Scan for the cell matching the given text and deliver its (X, Y) coordinate at center. 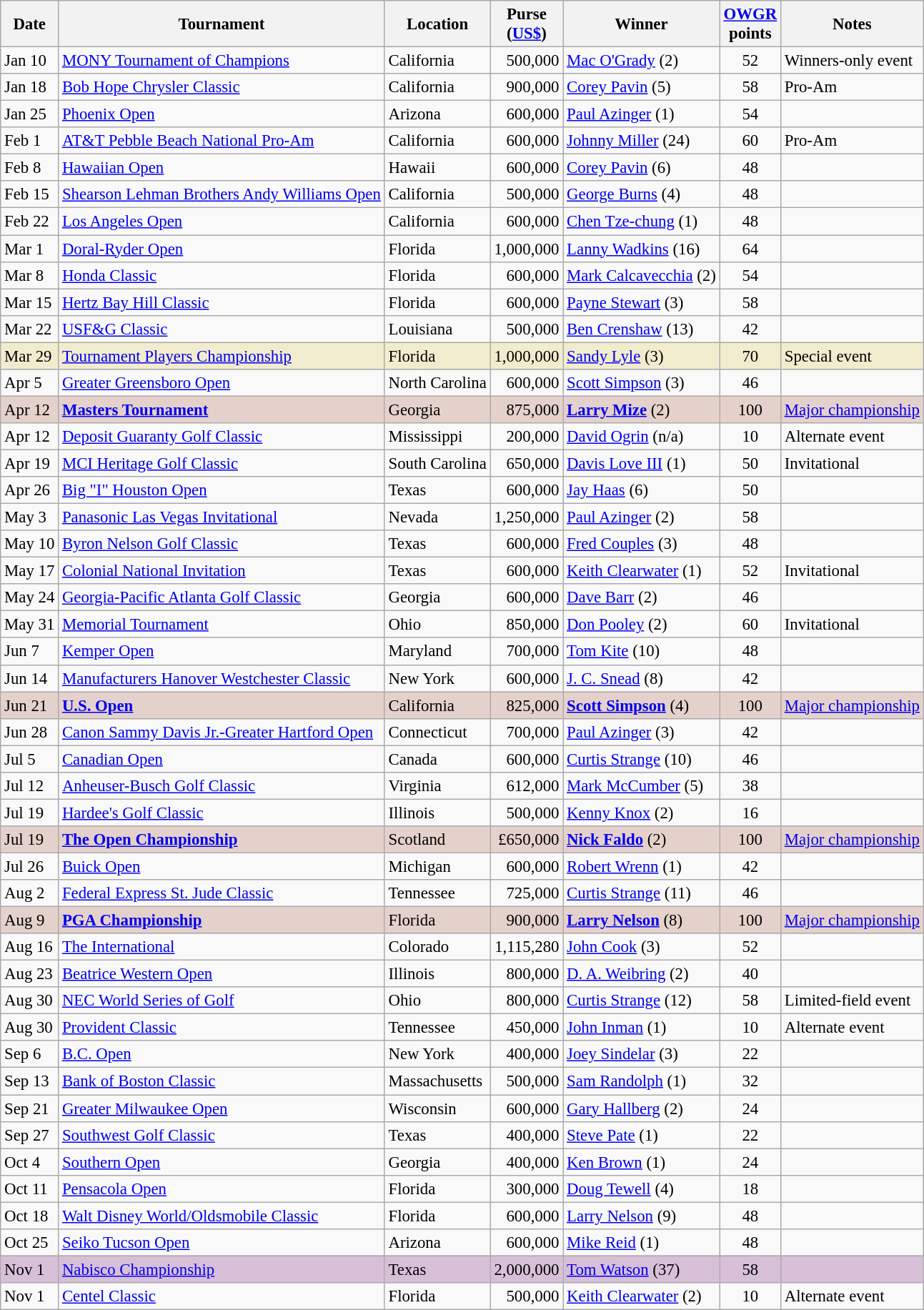
£650,000 (527, 840)
Louisiana (437, 329)
Ben Crenshaw (13) (642, 329)
Larry Nelson (9) (642, 1216)
Feb 22 (30, 222)
Jun 21 (30, 705)
Hertz Bay Hill Classic (222, 302)
Pensacola Open (222, 1189)
Don Pooley (2) (642, 625)
Robert Wrenn (1) (642, 866)
Scott Simpson (4) (642, 705)
Sep 13 (30, 1081)
Nick Faldo (2) (642, 840)
Virginia (437, 786)
Jan 18 (30, 87)
Memorial Tournament (222, 625)
Location (437, 24)
Keith Clearwater (2) (642, 1296)
Doug Tewell (4) (642, 1189)
B.C. Open (222, 1054)
Mac O'Grady (2) (642, 61)
Special event (852, 356)
Seiko Tucson Open (222, 1243)
Lanny Wadkins (16) (642, 249)
Oct 4 (30, 1162)
U.S. Open (222, 705)
Southern Open (222, 1162)
Colonial National Invitation (222, 571)
Jul 12 (30, 786)
Gary Hallberg (2) (642, 1108)
Anheuser-Busch Golf Classic (222, 786)
Massachusetts (437, 1081)
Tom Kite (10) (642, 652)
Jul 26 (30, 866)
Payne Stewart (3) (642, 302)
Johnny Miller (24) (642, 141)
Aug 9 (30, 921)
David Ogrin (n/a) (642, 437)
Canadian Open (222, 759)
Tournament Players Championship (222, 356)
Tom Watson (37) (642, 1269)
Mark McCumber (5) (642, 786)
Federal Express St. Jude Classic (222, 893)
Curtis Strange (10) (642, 759)
2,000,000 (527, 1269)
1,250,000 (527, 517)
J. C. Snead (8) (642, 678)
Aug 16 (30, 947)
Manufacturers Hanover Westchester Classic (222, 678)
Mar 15 (30, 302)
Limited-field event (852, 1001)
Jan 10 (30, 61)
Kenny Knox (2) (642, 813)
Jun 28 (30, 732)
Davis Love III (1) (642, 463)
Byron Nelson Golf Classic (222, 544)
70 (750, 356)
Apr 26 (30, 490)
The Open Championship (222, 840)
Mar 29 (30, 356)
Feb 15 (30, 195)
Mark Calcavecchia (2) (642, 275)
Maryland (437, 652)
Hardee's Golf Classic (222, 813)
Nabisco Championship (222, 1269)
Phoenix Open (222, 114)
Apr 19 (30, 463)
Tournament (222, 24)
George Burns (4) (642, 195)
Provident Classic (222, 1028)
Sep 27 (30, 1135)
Corey Pavin (5) (642, 87)
Oct 18 (30, 1216)
Wisconsin (437, 1108)
Nevada (437, 517)
Date (30, 24)
May 31 (30, 625)
Notes (852, 24)
Mississippi (437, 437)
Southwest Golf Classic (222, 1135)
Aug 2 (30, 893)
Feb 1 (30, 141)
Mike Reid (1) (642, 1243)
Jun 7 (30, 652)
MONY Tournament of Champions (222, 61)
Mar 22 (30, 329)
Connecticut (437, 732)
NEC World Series of Golf (222, 1001)
Shearson Lehman Brothers Andy Williams Open (222, 195)
Apr 5 (30, 383)
Larry Nelson (8) (642, 921)
64 (750, 249)
Curtis Strange (11) (642, 893)
Deposit Guaranty Golf Classic (222, 437)
Masters Tournament (222, 410)
Mar 8 (30, 275)
Hawaiian Open (222, 168)
Joey Sindelar (3) (642, 1054)
Winners-only event (852, 61)
Walt Disney World/Oldsmobile Classic (222, 1216)
Paul Azinger (2) (642, 517)
John Cook (3) (642, 947)
18 (750, 1189)
Paul Azinger (1) (642, 114)
850,000 (527, 625)
875,000 (527, 410)
825,000 (527, 705)
Jun 14 (30, 678)
650,000 (527, 463)
Panasonic Las Vegas Invitational (222, 517)
Scott Simpson (3) (642, 383)
South Carolina (437, 463)
Feb 8 (30, 168)
38 (750, 786)
Sep 6 (30, 1054)
Chen Tze-chung (1) (642, 222)
John Inman (1) (642, 1028)
Doral-Ryder Open (222, 249)
Canon Sammy Davis Jr.-Greater Hartford Open (222, 732)
Buick Open (222, 866)
40 (750, 974)
The International (222, 947)
Honda Classic (222, 275)
Scotland (437, 840)
Colorado (437, 947)
Aug 23 (30, 974)
Michigan (437, 866)
MCI Heritage Golf Classic (222, 463)
Steve Pate (1) (642, 1135)
Los Angeles Open (222, 222)
Larry Mize (2) (642, 410)
Canada (437, 759)
Mar 1 (30, 249)
Winner (642, 24)
Oct 11 (30, 1189)
Centel Classic (222, 1296)
200,000 (527, 437)
Jan 25 (30, 114)
450,000 (527, 1028)
Greater Milwaukee Open (222, 1108)
USF&G Classic (222, 329)
Dave Barr (2) (642, 597)
Sandy Lyle (3) (642, 356)
Fred Couples (3) (642, 544)
Sam Randolph (1) (642, 1081)
Bank of Boston Classic (222, 1081)
1,115,280 (527, 947)
Oct 25 (30, 1243)
North Carolina (437, 383)
D. A. Weibring (2) (642, 974)
Big "I" Houston Open (222, 490)
PGA Championship (222, 921)
300,000 (527, 1189)
Georgia-Pacific Atlanta Golf Classic (222, 597)
Greater Greensboro Open (222, 383)
May 24 (30, 597)
Jul 5 (30, 759)
32 (750, 1081)
725,000 (527, 893)
Bob Hope Chrysler Classic (222, 87)
May 3 (30, 517)
Kemper Open (222, 652)
May 10 (30, 544)
Ken Brown (1) (642, 1162)
Corey Pavin (6) (642, 168)
Jay Haas (6) (642, 490)
Curtis Strange (12) (642, 1001)
May 17 (30, 571)
Sep 21 (30, 1108)
Beatrice Western Open (222, 974)
Purse(US$) (527, 24)
AT&T Pebble Beach National Pro-Am (222, 141)
Keith Clearwater (1) (642, 571)
16 (750, 813)
OWGRpoints (750, 24)
Hawaii (437, 168)
612,000 (527, 786)
Paul Azinger (3) (642, 732)
